Return the (x, y) coordinate for the center point of the cell that contains the specified text.  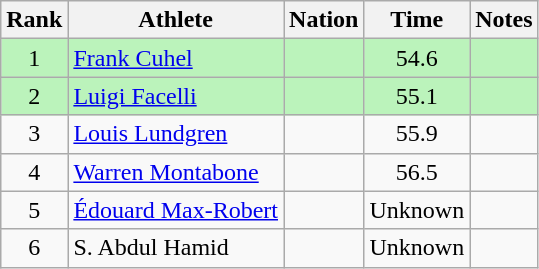
Luigi Facelli (176, 96)
Frank Cuhel (176, 58)
4 (34, 172)
1 (34, 58)
54.6 (417, 58)
Nation (324, 20)
5 (34, 210)
Notes (504, 20)
S. Abdul Hamid (176, 248)
Louis Lundgren (176, 134)
Warren Montabone (176, 172)
3 (34, 134)
Athlete (176, 20)
Rank (34, 20)
56.5 (417, 172)
6 (34, 248)
Édouard Max-Robert (176, 210)
2 (34, 96)
55.1 (417, 96)
55.9 (417, 134)
Time (417, 20)
